Return (x, y) of the center of cell containing provided text 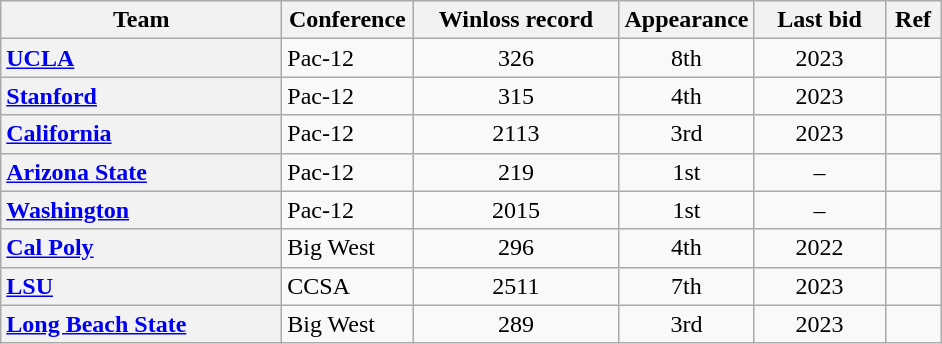
315 (516, 96)
2015 (516, 210)
Last bid (820, 20)
Team (142, 20)
CCSA (348, 286)
Appearance (686, 20)
Washington (142, 210)
7th (686, 286)
8th (686, 58)
219 (516, 172)
Stanford (142, 96)
Long Beach State (142, 324)
326 (516, 58)
Winloss record (516, 20)
296 (516, 248)
2022 (820, 248)
2511 (516, 286)
Cal Poly (142, 248)
Arizona State (142, 172)
California (142, 134)
Ref (913, 20)
LSU (142, 286)
2113 (516, 134)
Conference (348, 20)
289 (516, 324)
UCLA (142, 58)
